Output the [x, y] coordinate of the center of the cell containing the given text.  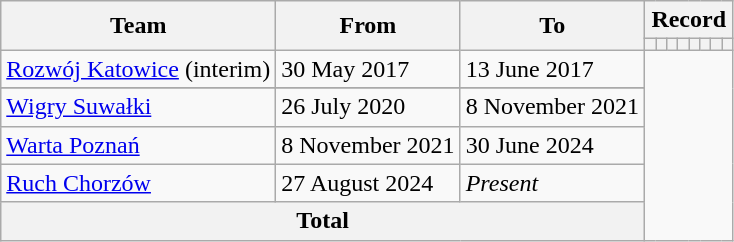
26 July 2020 [368, 107]
Ruch Chorzów [138, 183]
Wigry Suwałki [138, 107]
Total [323, 221]
30 June 2024 [552, 145]
30 May 2017 [368, 69]
To [552, 26]
Record [688, 20]
From [368, 26]
Present [552, 183]
13 June 2017 [552, 69]
Rozwój Katowice (interim) [138, 69]
Warta Poznań [138, 145]
Team [138, 26]
27 August 2024 [368, 183]
